Capture the cell that displays the provided text and extract its (X, Y) central coordinate. 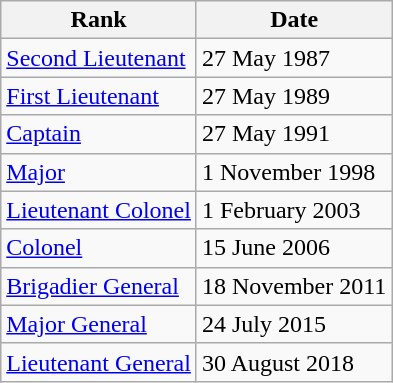
27 May 1987 (294, 58)
1 November 1998 (294, 172)
Major (99, 172)
Captain (99, 134)
27 May 1991 (294, 134)
Date (294, 20)
Lieutenant Colonel (99, 210)
Rank (99, 20)
First Lieutenant (99, 96)
Lieutenant General (99, 362)
1 February 2003 (294, 210)
Brigadier General (99, 286)
24 July 2015 (294, 324)
30 August 2018 (294, 362)
27 May 1989 (294, 96)
Second Lieutenant (99, 58)
Colonel (99, 248)
Major General (99, 324)
15 June 2006 (294, 248)
18 November 2011 (294, 286)
